Output the [X, Y] coordinate of the center of the cell containing the given text.  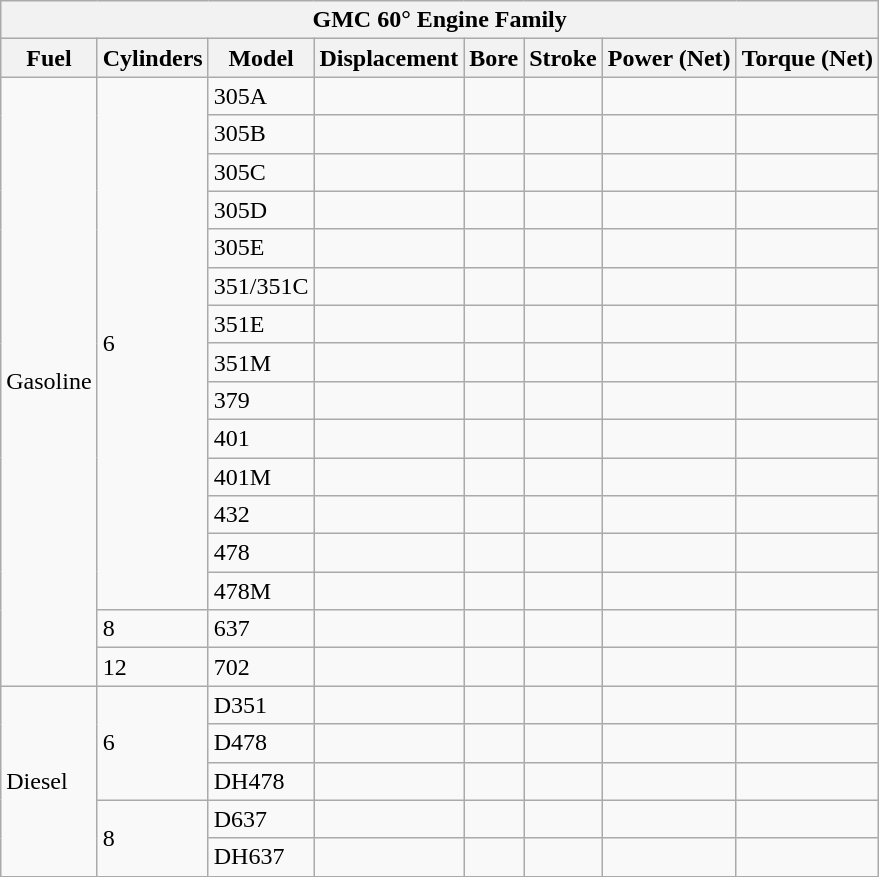
379 [261, 400]
401 [261, 438]
Diesel [49, 781]
DH637 [261, 857]
305A [261, 96]
351/351C [261, 286]
Stroke [564, 58]
Cylinders [152, 58]
Fuel [49, 58]
351E [261, 324]
Displacement [389, 58]
478 [261, 553]
305B [261, 134]
305C [261, 172]
Power (Net) [669, 58]
Bore [494, 58]
432 [261, 515]
DH478 [261, 781]
478M [261, 591]
Gasoline [49, 382]
401M [261, 477]
305D [261, 210]
12 [152, 667]
D637 [261, 819]
702 [261, 667]
351M [261, 362]
Model [261, 58]
GMC 60° Engine Family [440, 20]
Torque (Net) [807, 58]
D478 [261, 743]
637 [261, 629]
D351 [261, 705]
305E [261, 248]
